Return [X, Y] of the center of cell containing provided text 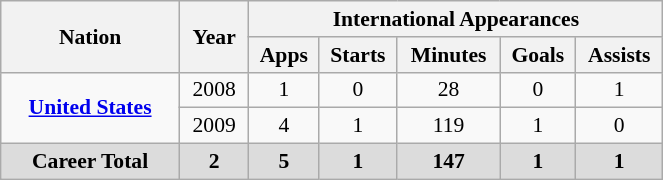
United States [90, 108]
2 [214, 162]
4 [284, 126]
Career Total [90, 162]
5 [284, 162]
2009 [214, 126]
Goals [538, 55]
Minutes [448, 55]
Year [214, 36]
International Appearances [456, 19]
Nation [90, 36]
Assists [620, 55]
2008 [214, 90]
Starts [358, 55]
Apps [284, 55]
147 [448, 162]
28 [448, 90]
119 [448, 126]
